Detect which cell encompasses the target text, then output its [X, Y] center coordinate. 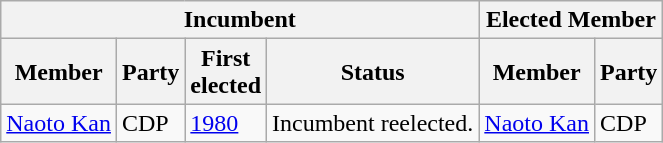
1980 [226, 123]
Elected Member [571, 20]
Incumbent [240, 20]
Status [373, 72]
Incumbent reelected. [373, 123]
Firstelected [226, 72]
